Detect which cell encompasses the target text, then output its [x, y] center coordinate. 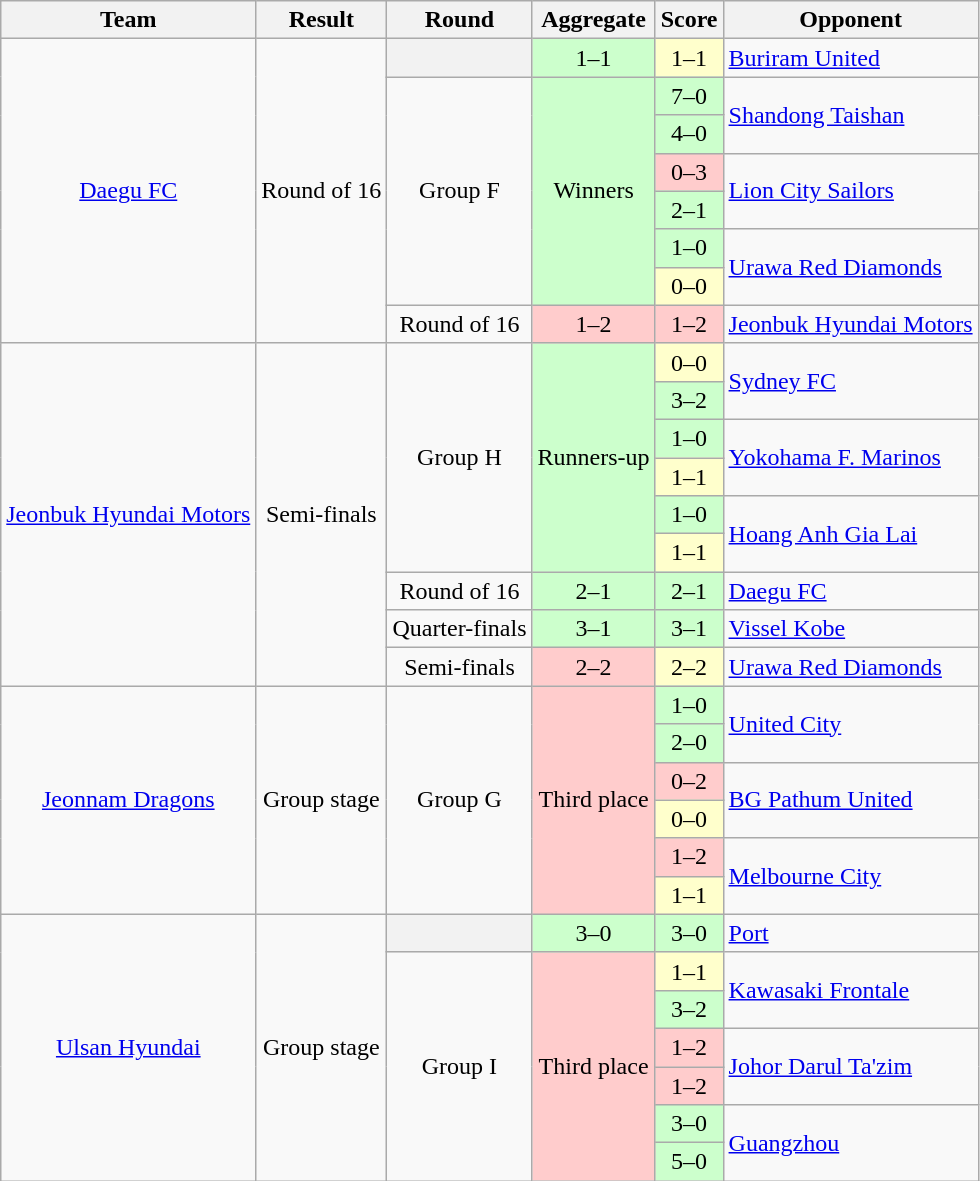
Lion City Sailors [850, 191]
Vissel Kobe [850, 629]
Runners-up [594, 457]
United City [850, 724]
Jeonnam Dragons [128, 800]
Quarter-finals [460, 629]
Kawasaki Frontale [850, 990]
Result [322, 20]
5–0 [689, 1162]
Group F [460, 191]
Group I [460, 1066]
0–3 [689, 172]
0–2 [689, 781]
Team [128, 20]
Yokohama F. Marinos [850, 457]
Shandong Taishan [850, 115]
Hoang Anh Gia Lai [850, 534]
Melbourne City [850, 876]
Winners [594, 191]
Group H [460, 457]
7–0 [689, 96]
Ulsan Hyundai [128, 1047]
Sydney FC [850, 381]
Group G [460, 800]
2–0 [689, 743]
Buriram United [850, 58]
Round [460, 20]
Guangzhou [850, 1143]
Score [689, 20]
Johor Darul Ta'zim [850, 1066]
4–0 [689, 134]
Port [850, 933]
Aggregate [594, 20]
BG Pathum United [850, 800]
Opponent [850, 20]
